Locate the cell with the specified text and output its [X, Y] center coordinate. 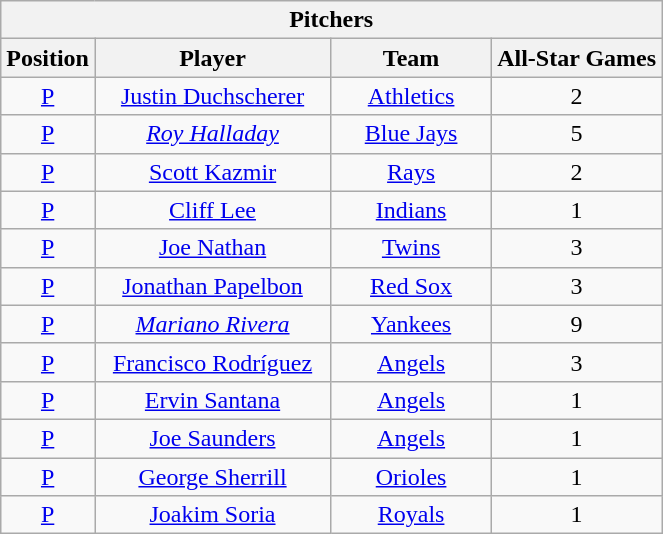
George Sherrill [212, 477]
Twins [412, 248]
Pitchers [332, 20]
Joakim Soria [212, 515]
Player [212, 58]
Ervin Santana [212, 400]
Blue Jays [412, 134]
Team [412, 58]
Orioles [412, 477]
5 [577, 134]
Cliff Lee [212, 210]
Joe Saunders [212, 438]
9 [577, 324]
Red Sox [412, 286]
Yankees [412, 324]
Scott Kazmir [212, 172]
Justin Duchscherer [212, 96]
Francisco Rodríguez [212, 362]
Position [48, 58]
Rays [412, 172]
Jonathan Papelbon [212, 286]
Athletics [412, 96]
All-Star Games [577, 58]
Royals [412, 515]
Mariano Rivera [212, 324]
Indians [412, 210]
Roy Halladay [212, 134]
Joe Nathan [212, 248]
